Search for the cell housing the specified text and yield its [x, y] center coordinate. 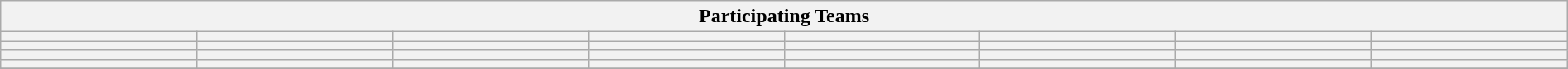
Participating Teams [784, 16]
